Locate the cell with the specified text and output its (x, y) center coordinate. 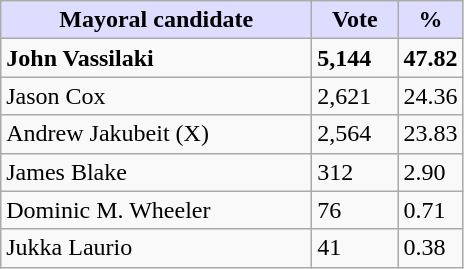
% (430, 20)
Jukka Laurio (156, 248)
0.71 (430, 210)
Mayoral candidate (156, 20)
76 (355, 210)
James Blake (156, 172)
24.36 (430, 96)
23.83 (430, 134)
312 (355, 172)
2,621 (355, 96)
2.90 (430, 172)
Vote (355, 20)
John Vassilaki (156, 58)
0.38 (430, 248)
Jason Cox (156, 96)
Dominic M. Wheeler (156, 210)
47.82 (430, 58)
5,144 (355, 58)
41 (355, 248)
Andrew Jakubeit (X) (156, 134)
2,564 (355, 134)
